Detect which cell encompasses the target text, then output its (X, Y) center coordinate. 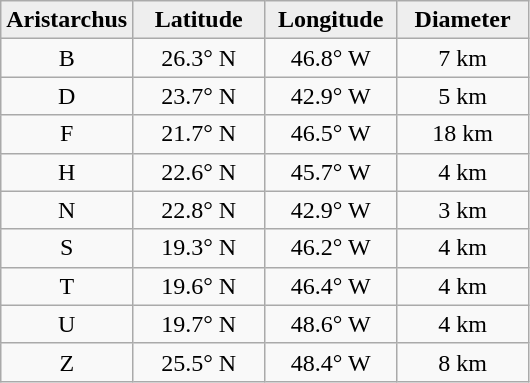
7 km (463, 58)
26.3° N (199, 58)
Longitude (331, 20)
Aristarchus (67, 20)
Latitude (199, 20)
19.3° N (199, 248)
T (67, 286)
Diameter (463, 20)
46.8° W (331, 58)
N (67, 210)
S (67, 248)
22.8° N (199, 210)
45.7° W (331, 172)
U (67, 324)
46.5° W (331, 134)
5 km (463, 96)
22.6° N (199, 172)
B (67, 58)
H (67, 172)
23.7° N (199, 96)
3 km (463, 210)
48.6° W (331, 324)
Z (67, 362)
25.5° N (199, 362)
19.6° N (199, 286)
46.4° W (331, 286)
46.2° W (331, 248)
8 km (463, 362)
18 km (463, 134)
48.4° W (331, 362)
F (67, 134)
21.7° N (199, 134)
19.7° N (199, 324)
D (67, 96)
